Return [X, Y] of the center of cell containing provided text 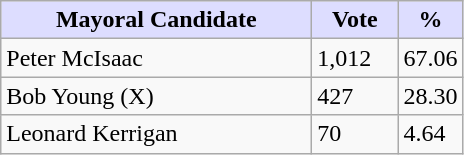
28.30 [430, 96]
1,012 [355, 58]
Leonard Kerrigan [156, 134]
Bob Young (X) [156, 96]
70 [355, 134]
Peter McIsaac [156, 58]
427 [355, 96]
4.64 [430, 134]
Vote [355, 20]
% [430, 20]
Mayoral Candidate [156, 20]
67.06 [430, 58]
